Extract the (X, Y) coordinate from the center of the cell holding the provided text.  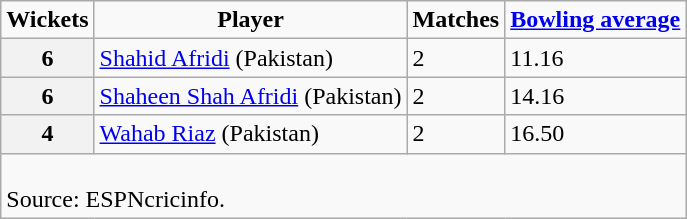
4 (48, 134)
Player (250, 20)
Wahab Riaz (Pakistan) (250, 134)
11.16 (596, 58)
14.16 (596, 96)
Source: ESPNcricinfo. (344, 186)
Matches (456, 20)
Wickets (48, 20)
Shaheen Shah Afridi (Pakistan) (250, 96)
16.50 (596, 134)
Bowling average (596, 20)
Shahid Afridi (Pakistan) (250, 58)
